Return the (x, y) coordinate for the center point of the cell that contains the specified text.  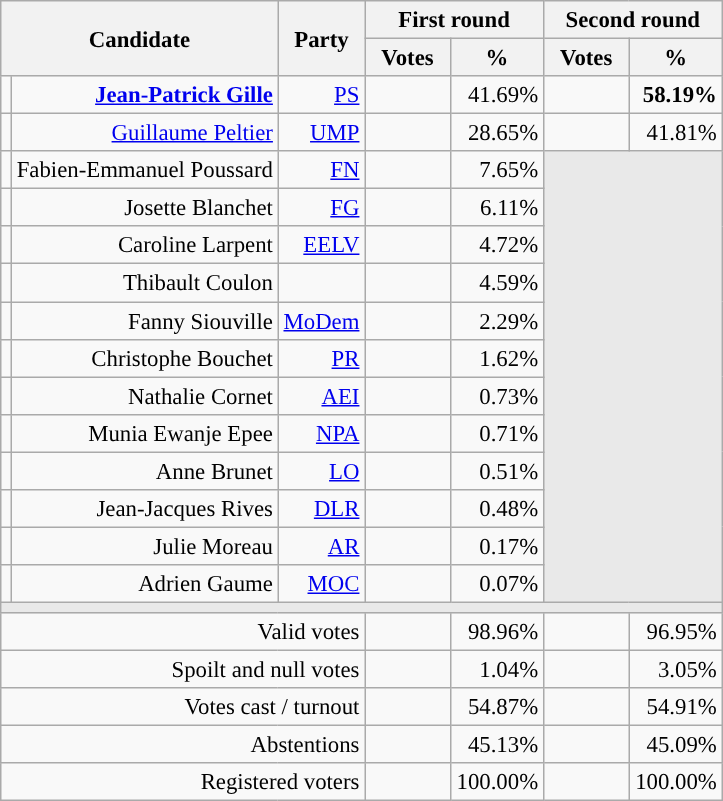
DLR (322, 509)
EELV (322, 245)
Registered voters (183, 782)
1.04% (496, 670)
98.96% (496, 632)
PR (322, 358)
Munia Ewanje Epee (144, 433)
0.51% (496, 471)
Party (322, 38)
28.65% (496, 133)
41.69% (496, 95)
Votes cast / turnout (183, 707)
Fabien-Emmanuel Poussard (144, 170)
0.07% (496, 584)
Julie Moreau (144, 546)
Christophe Bouchet (144, 358)
Second round (632, 20)
3.05% (676, 670)
AR (322, 546)
45.09% (676, 745)
6.11% (496, 208)
PS (322, 95)
Spoilt and null votes (183, 670)
First round (454, 20)
MoDem (322, 321)
Jean-Patrick Gille (144, 95)
FG (322, 208)
0.71% (496, 433)
Valid votes (183, 632)
58.19% (676, 95)
4.59% (496, 283)
2.29% (496, 321)
UMP (322, 133)
0.17% (496, 546)
45.13% (496, 745)
Caroline Larpent (144, 245)
54.91% (676, 707)
Adrien Gaume (144, 584)
54.87% (496, 707)
Fanny Siouville (144, 321)
0.73% (496, 396)
Guillaume Peltier (144, 133)
Nathalie Cornet (144, 396)
4.72% (496, 245)
FN (322, 170)
1.62% (496, 358)
0.48% (496, 509)
Abstentions (183, 745)
96.95% (676, 632)
Jean-Jacques Rives (144, 509)
Josette Blanchet (144, 208)
AEI (322, 396)
MOC (322, 584)
LO (322, 471)
Thibault Coulon (144, 283)
41.81% (676, 133)
Anne Brunet (144, 471)
7.65% (496, 170)
NPA (322, 433)
Candidate (140, 38)
